Detect which cell encompasses the target text, then output its [x, y] center coordinate. 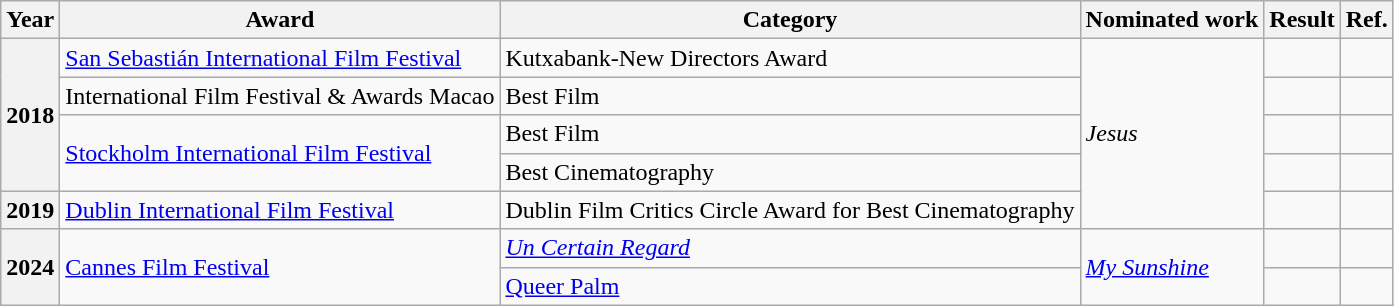
Award [280, 20]
2024 [30, 267]
Best Cinematography [790, 172]
Cannes Film Festival [280, 267]
Dublin International Film Festival [280, 210]
Jesus [1172, 134]
Result [1302, 20]
Year [30, 20]
Kutxabank-New Directors Award [790, 58]
International Film Festival & Awards Macao [280, 96]
My Sunshine [1172, 267]
Un Certain Regard [790, 248]
Ref. [1366, 20]
San Sebastián International Film Festival [280, 58]
2019 [30, 210]
Queer Palm [790, 286]
Stockholm International Film Festival [280, 153]
Category [790, 20]
Nominated work [1172, 20]
2018 [30, 115]
Dublin Film Critics Circle Award for Best Cinematography [790, 210]
